Locate the cell with the specified text and output its [x, y] center coordinate. 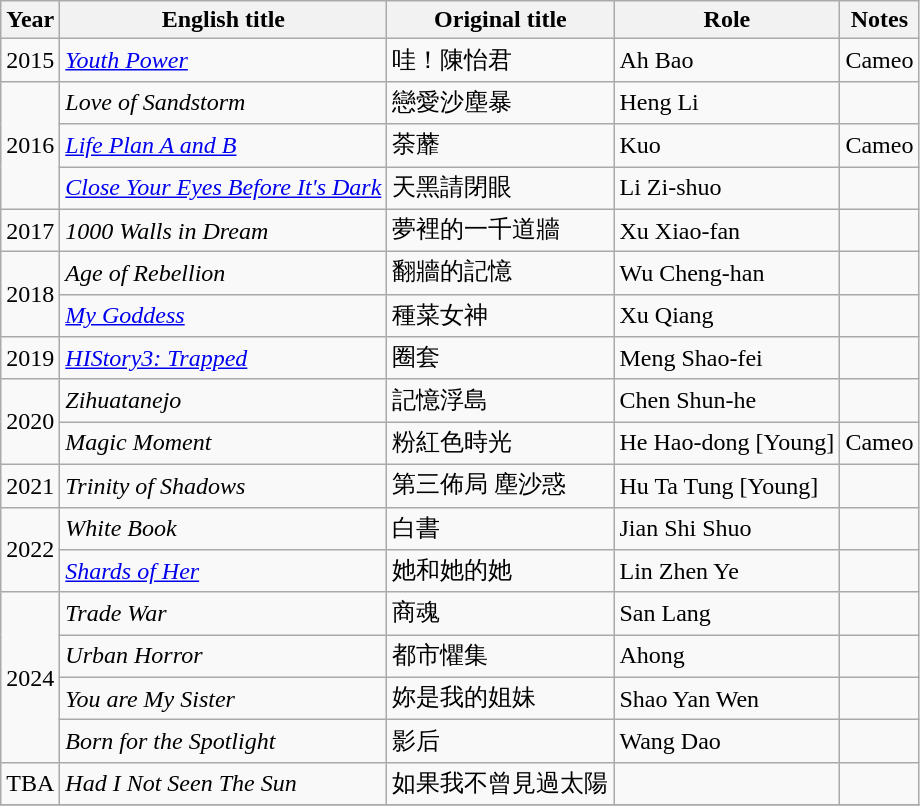
HIStory3: Trapped [224, 358]
My Goddess [224, 316]
Li Zi-shuo [727, 188]
哇！陳怡君 [500, 60]
商魂 [500, 614]
Wang Dao [727, 742]
Original title [500, 20]
Kuo [727, 146]
You are My Sister [224, 698]
Heng Li [727, 102]
圈套 [500, 358]
如果我不曾見過太陽 [500, 784]
白書 [500, 528]
第三佈局 塵沙惑 [500, 486]
戀愛沙塵暴 [500, 102]
Ahong [727, 656]
TBA [30, 784]
2018 [30, 294]
2020 [30, 422]
翻牆的記憶 [500, 274]
English title [224, 20]
Love of Sandstorm [224, 102]
Shao Yan Wen [727, 698]
Trade War [224, 614]
Ah Bao [727, 60]
Life Plan A and B [224, 146]
夢裡的一千道牆 [500, 230]
記憶浮島 [500, 400]
Wu Cheng-han [727, 274]
Chen Shun-he [727, 400]
天黑請閉眼 [500, 188]
Year [30, 20]
He Hao-dong [Young] [727, 444]
San Lang [727, 614]
Xu Qiang [727, 316]
種菜女神 [500, 316]
White Book [224, 528]
Age of Rebellion [224, 274]
Trinity of Shadows [224, 486]
Meng Shao-fei [727, 358]
Zihuatanejo [224, 400]
2022 [30, 550]
妳是我的姐妹 [500, 698]
Had I Not Seen The Sun [224, 784]
粉紅色時光 [500, 444]
Role [727, 20]
她和她的她 [500, 572]
Close Your Eyes Before It's Dark [224, 188]
Notes [880, 20]
Xu Xiao-fan [727, 230]
Lin Zhen Ye [727, 572]
1000 Walls in Dream [224, 230]
荼蘼 [500, 146]
都市懼集 [500, 656]
影后 [500, 742]
2024 [30, 677]
Born for the Spotlight [224, 742]
Youth Power [224, 60]
Hu Ta Tung [Young] [727, 486]
2019 [30, 358]
Urban Horror [224, 656]
Shards of Her [224, 572]
2015 [30, 60]
Magic Moment [224, 444]
2017 [30, 230]
2021 [30, 486]
Jian Shi Shuo [727, 528]
2016 [30, 145]
